Output the (x, y) coordinate of the center of the cell containing the given text.  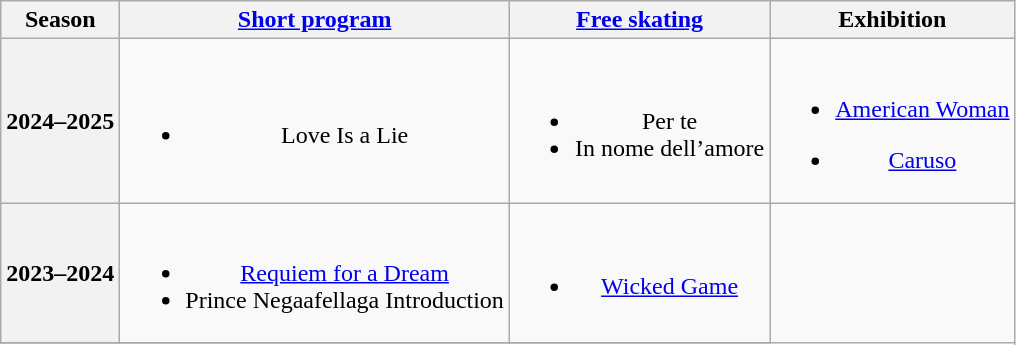
Exhibition (892, 20)
American Woman Caruso (892, 121)
Requiem for a Dream Prince Negaafellaga Introduction (315, 273)
Per te In nome dell’amore (639, 121)
Short program (315, 20)
Season (60, 20)
2023–2024 (60, 273)
2024–2025 (60, 121)
Free skating (639, 20)
Wicked Game (639, 273)
Love Is a Lie (315, 121)
